From the cell containing the given text, extract its center point as [x, y] coordinate. 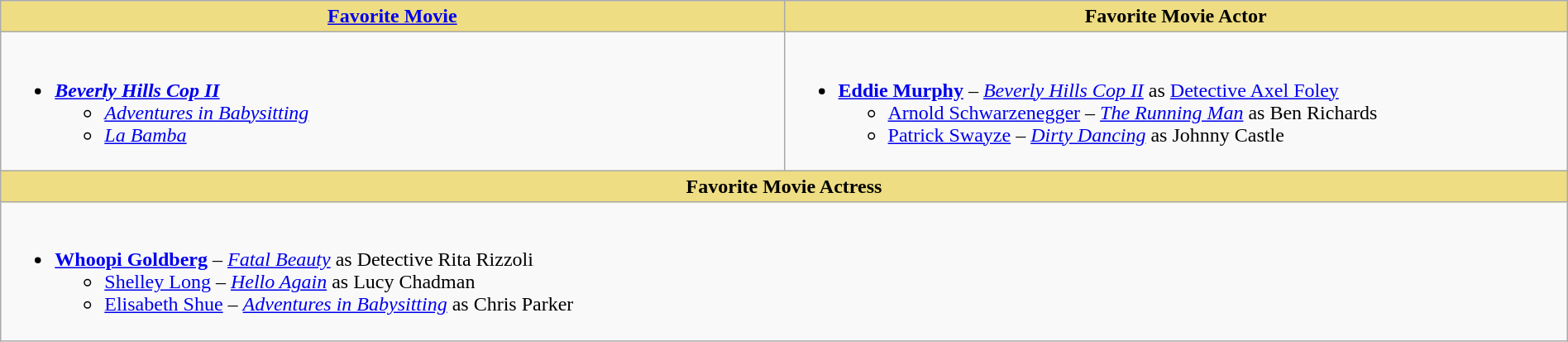
Favorite Movie [392, 17]
Favorite Movie Actor [1176, 17]
Favorite Movie Actress [784, 186]
Beverly Hills Cop IIAdventures in BabysittingLa Bamba [392, 101]
